Provide the (X, Y) coordinate of the cell's center where the given text is located.  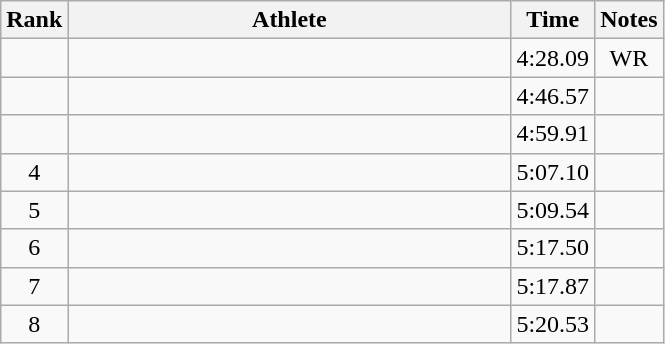
Notes (629, 20)
4:28.09 (553, 58)
Rank (34, 20)
4 (34, 172)
7 (34, 286)
WR (629, 58)
5:07.10 (553, 172)
5:20.53 (553, 324)
5:17.87 (553, 286)
5:17.50 (553, 248)
5 (34, 210)
Athlete (290, 20)
8 (34, 324)
Time (553, 20)
6 (34, 248)
4:59.91 (553, 134)
5:09.54 (553, 210)
4:46.57 (553, 96)
